Find where the given text appears and provide that cell's center as [X, Y] coordinate. 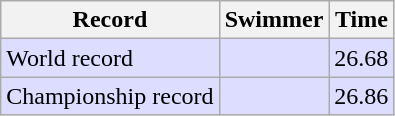
26.86 [362, 96]
26.68 [362, 58]
Time [362, 20]
Championship record [110, 96]
World record [110, 58]
Swimmer [274, 20]
Record [110, 20]
